Search for the cell housing the specified text and yield its [x, y] center coordinate. 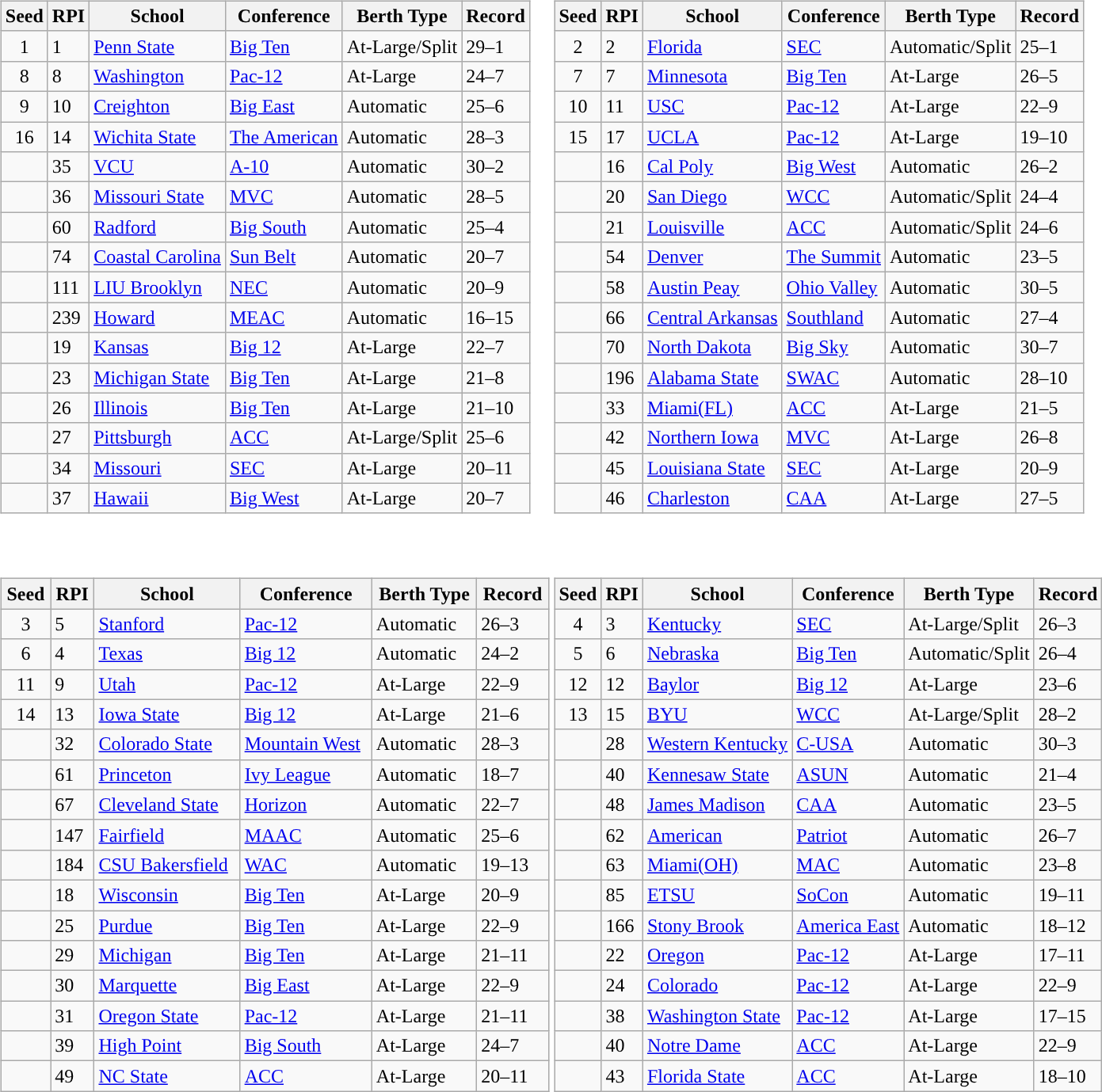
Kansas [158, 348]
SoCon [848, 895]
Princeton [167, 774]
Radford [158, 227]
196 [622, 378]
61 [73, 774]
Southland [833, 318]
27 [68, 438]
184 [73, 865]
Mountain West [306, 744]
45 [622, 468]
26–7 [1068, 835]
26–2 [1050, 167]
Stanford [167, 624]
30–2 [496, 167]
67 [73, 805]
Fairfield [167, 835]
60 [68, 227]
Miami(FL) [712, 408]
SWAC [833, 378]
Miami(OH) [717, 865]
21–10 [496, 408]
USC [712, 106]
39 [73, 1046]
Creighton [158, 106]
31 [73, 1016]
54 [622, 257]
Austin Peay [712, 287]
33 [622, 408]
Cal Poly [712, 167]
63 [622, 865]
18–7 [513, 774]
35 [68, 167]
48 [622, 805]
21 [622, 227]
24–6 [1050, 227]
High Point [167, 1046]
21–8 [496, 378]
21–4 [1068, 774]
Western Kentucky [717, 744]
85 [622, 895]
Washington State [717, 1016]
BYU [717, 714]
24–4 [1050, 197]
Purdue [167, 926]
VCU [158, 167]
Wisconsin [167, 895]
Marquette [167, 986]
MAAC [306, 835]
23–8 [1068, 865]
111 [68, 287]
28–2 [1068, 714]
21–5 [1050, 408]
CSU Bakersfield [167, 865]
Penn State [158, 46]
Hawaii [158, 498]
Washington [158, 76]
San Diego [712, 197]
ETSU [717, 895]
Big Sky [833, 348]
Pittsburgh [158, 438]
30–5 [1050, 287]
27–4 [1050, 318]
Iowa State [167, 714]
18–12 [1068, 926]
MEAC [284, 318]
49 [73, 1076]
28–10 [1050, 378]
WAC [306, 865]
38 [622, 1016]
Utah [167, 684]
James Madison [717, 805]
American [717, 835]
43 [622, 1076]
North Dakota [712, 348]
ASUN [848, 774]
Stony Brook [717, 926]
22 [622, 956]
Sun Belt [284, 257]
Florida State [717, 1076]
24–2 [513, 654]
A-10 [284, 167]
17–11 [1068, 956]
58 [622, 287]
Alabama State [712, 378]
Michigan [167, 956]
30–7 [1050, 348]
Charleston [712, 498]
74 [68, 257]
34 [68, 468]
66 [622, 318]
Coastal Carolina [158, 257]
The American [284, 137]
28–5 [496, 197]
America East [848, 926]
30 [73, 986]
Baylor [717, 684]
Oregon [717, 956]
NEC [284, 287]
Oregon State [167, 1016]
27–5 [1050, 498]
18–10 [1068, 1076]
17–15 [1068, 1016]
28 [622, 744]
24 [622, 986]
Patriot [848, 835]
29–1 [496, 46]
26–8 [1050, 438]
Northern Iowa [712, 438]
Kennesaw State [717, 774]
Missouri State [158, 197]
Central Arkansas [712, 318]
Louisiana State [712, 468]
Louisville [712, 227]
Wichita State [158, 137]
29 [73, 956]
Colorado [717, 986]
20 [622, 197]
C-USA [848, 744]
19–11 [1068, 895]
Missouri [158, 468]
Kentucky [717, 624]
Illinois [158, 408]
25 [73, 926]
239 [68, 318]
70 [622, 348]
Nebraska [717, 654]
Ohio Valley [833, 287]
26 [68, 408]
23–6 [1068, 684]
Cleveland State [167, 805]
NC State [167, 1076]
46 [622, 498]
32 [73, 744]
25–4 [496, 227]
UCLA [712, 137]
Florida [712, 46]
The Summit [833, 257]
19 [68, 348]
19–10 [1050, 137]
Denver [712, 257]
MAC [848, 865]
37 [68, 498]
Horizon [306, 805]
36 [68, 197]
Ivy League [306, 774]
16–15 [496, 318]
42 [622, 438]
LIU Brooklyn [158, 287]
23 [68, 378]
147 [73, 835]
Minnesota [712, 76]
26–4 [1068, 654]
30–3 [1068, 744]
62 [622, 835]
Howard [158, 318]
17 [622, 137]
Texas [167, 654]
Notre Dame [717, 1046]
25–1 [1050, 46]
19–13 [513, 865]
Michigan State [158, 378]
166 [622, 926]
26–5 [1050, 76]
21–6 [513, 714]
18 [73, 895]
Colorado State [167, 744]
